From the cell containing the given text, extract its center point as (X, Y) coordinate. 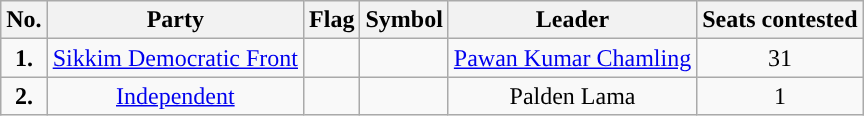
Pawan Kumar Chamling (572, 58)
1 (780, 96)
2. (24, 96)
1. (24, 58)
Palden Lama (572, 96)
No. (24, 20)
Seats contested (780, 20)
Party (175, 20)
Sikkim Democratic Front (175, 58)
Leader (572, 20)
Symbol (404, 20)
31 (780, 58)
Independent (175, 96)
Flag (332, 20)
